For the text-containing cell, return its midpoint in [x, y] coordinate format. 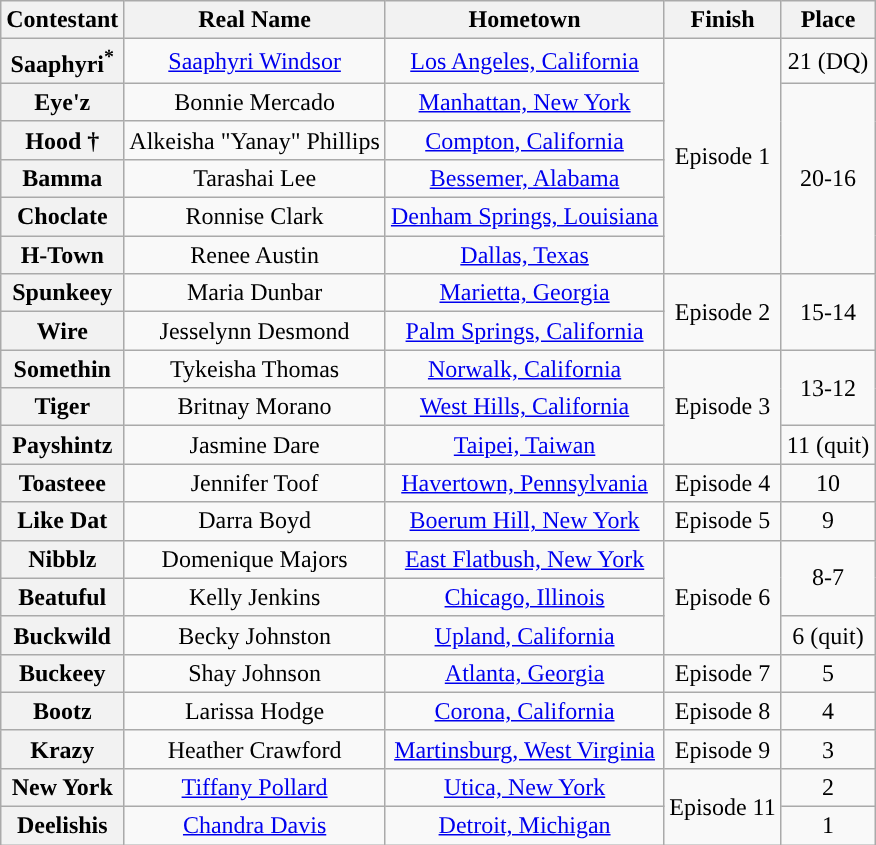
Darra Boyd [255, 521]
Chandra Davis [255, 826]
Place [828, 20]
Denham Springs, Louisiana [524, 217]
13-12 [828, 388]
Buckeey [62, 673]
Tykeisha Thomas [255, 369]
Becky Johnston [255, 635]
Episode 9 [722, 749]
Somethin [62, 369]
Los Angeles, California [524, 62]
Kelly Jenkins [255, 597]
New York [62, 787]
Real Name [255, 20]
Jasmine Dare [255, 445]
Domenique Majors [255, 559]
Saaphyri* [62, 62]
Like Dat [62, 521]
Spunkeey [62, 293]
Choclate [62, 217]
6 (quit) [828, 635]
Shay Johnson [255, 673]
Bessemer, Alabama [524, 178]
Boerum Hill, New York [524, 521]
Ronnise Clark [255, 217]
3 [828, 749]
11 (quit) [828, 445]
2 [828, 787]
Palm Springs, California [524, 331]
1 [828, 826]
Hometown [524, 20]
Saaphyri Windsor [255, 62]
Finish [722, 20]
Jennifer Toof [255, 483]
Contestant [62, 20]
Nibblz [62, 559]
Upland, California [524, 635]
Corona, California [524, 711]
Episode 8 [722, 711]
Manhattan, New York [524, 102]
8-7 [828, 578]
Bootz [62, 711]
10 [828, 483]
Episode 3 [722, 407]
Buckwild [62, 635]
21 (DQ) [828, 62]
Episode 2 [722, 312]
Atlanta, Georgia [524, 673]
Compton, California [524, 140]
H-Town [62, 255]
Bamma [62, 178]
Norwalk, California [524, 369]
Marietta, Georgia [524, 293]
Episode 4 [722, 483]
Larissa Hodge [255, 711]
Tarashai Lee [255, 178]
West Hills, California [524, 407]
Havertown, Pennsylvania [524, 483]
Episode 7 [722, 673]
15-14 [828, 312]
Chicago, Illinois [524, 597]
20-16 [828, 178]
Britnay Morano [255, 407]
Toasteee [62, 483]
Jesselynn Desmond [255, 331]
Krazy [62, 749]
Tiger [62, 407]
5 [828, 673]
Renee Austin [255, 255]
Payshintz [62, 445]
Episode 1 [722, 156]
Martinsburg, West Virginia [524, 749]
Taipei, Taiwan [524, 445]
Tiffany Pollard [255, 787]
Episode 6 [722, 597]
Episode 11 [722, 806]
Maria Dunbar [255, 293]
East Flatbush, New York [524, 559]
Bonnie Mercado [255, 102]
Wire [62, 331]
Episode 5 [722, 521]
Dallas, Texas [524, 255]
Eye'z [62, 102]
Beatuful [62, 597]
Hood † [62, 140]
Deelishis [62, 826]
Detroit, Michigan [524, 826]
Heather Crawford [255, 749]
Alkeisha "Yanay" Phillips [255, 140]
Utica, New York [524, 787]
4 [828, 711]
9 [828, 521]
